Identify which cell holds the provided text, then report its (X, Y) central coordinate. 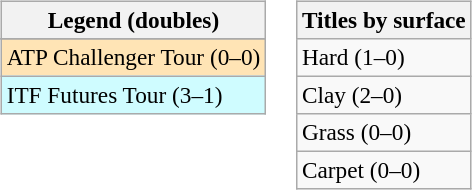
Titles by surface (384, 20)
Hard (1–0) (384, 57)
Legend (doubles) (133, 20)
Clay (2–0) (384, 95)
Carpet (0–0) (384, 171)
Grass (0–0) (384, 133)
ATP Challenger Tour (0–0) (133, 57)
ITF Futures Tour (3–1) (133, 95)
